Return (X, Y) of the center of cell containing provided text 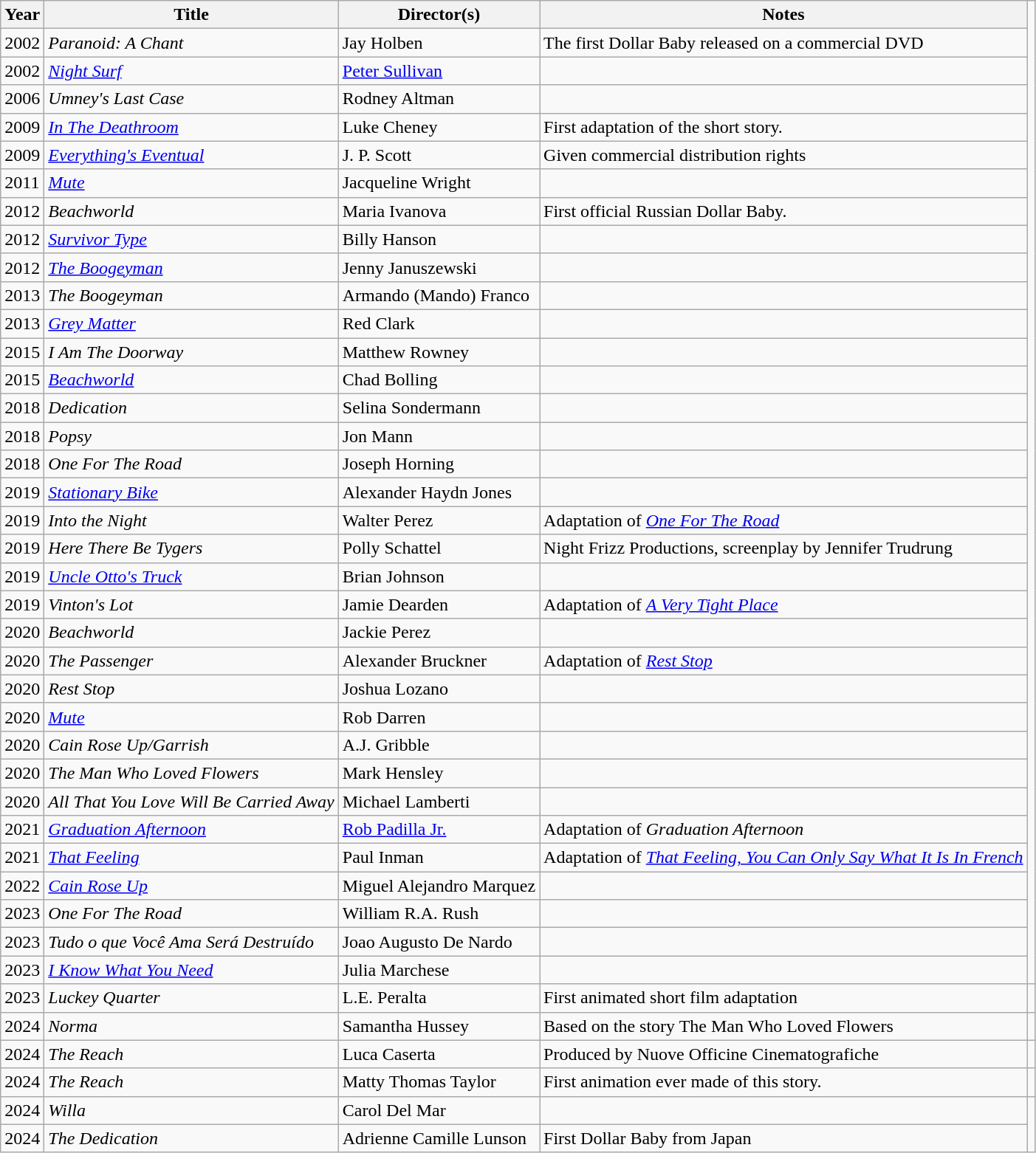
Luke Cheney (439, 127)
Maria Ivanova (439, 211)
Carol Del Mar (439, 1110)
Rest Stop (191, 689)
Notes (784, 15)
Polly Schattel (439, 548)
Joseph Horning (439, 464)
2011 (22, 183)
Luckey Quarter (191, 998)
Produced by Nuove Officine Cinematografiche (784, 1054)
Adaptation of Rest Stop (784, 661)
Survivor Type (191, 239)
That Feeling (191, 858)
First official Russian Dollar Baby. (784, 211)
Vinton's Lot (191, 605)
Julia Marchese (439, 970)
William R.A. Rush (439, 914)
I Am The Doorway (191, 352)
Paul Inman (439, 858)
Selina Sondermann (439, 408)
Rob Darren (439, 717)
Adaptation of Graduation Afternoon (784, 830)
Based on the story The Man Who Loved Flowers (784, 1026)
Walter Perez (439, 520)
Miguel Alejandro Marquez (439, 886)
Armando (Mando) Franco (439, 295)
All That You Love Will Be Carried Away (191, 801)
First animation ever made of this story. (784, 1082)
Luca Caserta (439, 1054)
Alexander Bruckner (439, 661)
Matthew Rowney (439, 352)
Alexander Haydn Jones (439, 492)
Chad Bolling (439, 380)
The first Dollar Baby released on a commercial DVD (784, 43)
Peter Sullivan (439, 71)
First adaptation of the short story. (784, 127)
Uncle Otto's Truck (191, 576)
Michael Lamberti (439, 801)
J. P. Scott (439, 155)
The Passenger (191, 661)
L.E. Peralta (439, 998)
The Man Who Loved Flowers (191, 773)
Brian Johnson (439, 576)
First animated short film adaptation (784, 998)
Rob Padilla Jr. (439, 830)
Title (191, 15)
Red Clark (439, 323)
Here There Be Tygers (191, 548)
Adaptation of That Feeling, You Can Only Say What It Is In French (784, 858)
Jacqueline Wright (439, 183)
Tudo o que Você Ama Será Destruído (191, 942)
Billy Hanson (439, 239)
Cain Rose Up/Garrish (191, 745)
Umney's Last Case (191, 99)
2006 (22, 99)
Stationary Bike (191, 492)
Everything's Eventual (191, 155)
Jay Holben (439, 43)
The Dedication (191, 1138)
In The Deathroom (191, 127)
Dedication (191, 408)
Graduation Afternoon (191, 830)
Norma (191, 1026)
Into the Night (191, 520)
Jackie Perez (439, 633)
Night Surf (191, 71)
First Dollar Baby from Japan (784, 1138)
Joshua Lozano (439, 689)
I Know What You Need (191, 970)
2022 (22, 886)
Cain Rose Up (191, 886)
Willa (191, 1110)
Samantha Hussey (439, 1026)
Night Frizz Productions, screenplay by Jennifer Trudrung (784, 548)
Grey Matter (191, 323)
Adaptation of A Very Tight Place (784, 605)
Joao Augusto De Nardo (439, 942)
Paranoid: A Chant (191, 43)
Jamie Dearden (439, 605)
Adaptation of One For The Road (784, 520)
Jenny Januszewski (439, 267)
Mark Hensley (439, 773)
Director(s) (439, 15)
Jon Mann (439, 436)
Rodney Altman (439, 99)
A.J. Gribble (439, 745)
Given commercial distribution rights (784, 155)
Year (22, 15)
Adrienne Camille Lunson (439, 1138)
Popsy (191, 436)
Matty Thomas Taylor (439, 1082)
